Detect which cell encompasses the target text, then output its (X, Y) center coordinate. 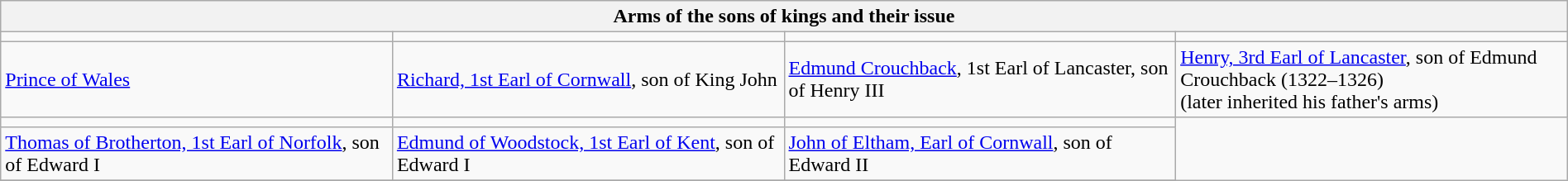
John of Eltham, Earl of Cornwall, son of Edward II (980, 154)
Edmund of Woodstock, 1st Earl of Kent, son of Edward I (588, 154)
Richard, 1st Earl of Cornwall, son of King John (588, 79)
Edmund Crouchback, 1st Earl of Lancaster, son of Henry III (980, 79)
Thomas of Brotherton, 1st Earl of Norfolk, son of Edward I (197, 154)
Arms of the sons of kings and their issue (784, 17)
Prince of Wales (197, 79)
Henry, 3rd Earl of Lancaster, son of Edmund Crouchback (1322–1326)(later inherited his father's arms) (1372, 79)
